Extract the [x, y] coordinate from the center of the cell holding the provided text.  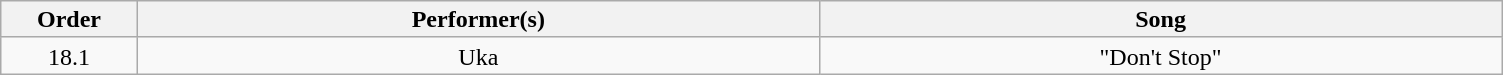
"Don't Stop" [1160, 56]
Order [69, 20]
Performer(s) [478, 20]
18.1 [69, 56]
Uka [478, 56]
Song [1160, 20]
